Return (x, y) of the center of cell containing provided text 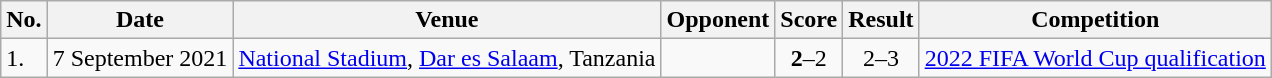
Competition (1095, 20)
2022 FIFA World Cup qualification (1095, 58)
2–3 (881, 58)
2–2 (809, 58)
Date (140, 20)
1. (24, 58)
National Stadium, Dar es Salaam, Tanzania (447, 58)
No. (24, 20)
7 September 2021 (140, 58)
Result (881, 20)
Opponent (718, 20)
Score (809, 20)
Venue (447, 20)
